From the cell containing the given text, extract its center point as [x, y] coordinate. 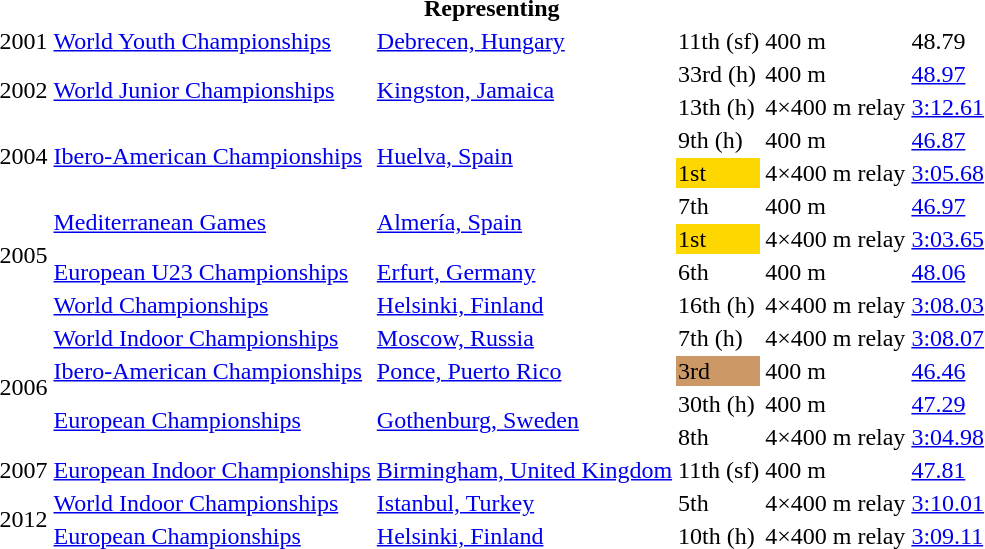
5th [719, 503]
33rd (h) [719, 74]
9th (h) [719, 140]
7th [719, 206]
World Youth Championships [212, 41]
30th (h) [719, 404]
Huelva, Spain [524, 156]
World Championships [212, 305]
Ponce, Puerto Rico [524, 371]
Helsinki, Finland [524, 305]
Moscow, Russia [524, 338]
Mediterranean Games [212, 222]
Gothenburg, Sweden [524, 420]
Kingston, Jamaica [524, 90]
European Indoor Championships [212, 470]
European U23 Championships [212, 272]
6th [719, 272]
Debrecen, Hungary [524, 41]
16th (h) [719, 305]
Erfurt, Germany [524, 272]
8th [719, 437]
7th (h) [719, 338]
3rd [719, 371]
Almería, Spain [524, 222]
World Junior Championships [212, 90]
Birmingham, United Kingdom [524, 470]
13th (h) [719, 107]
Istanbul, Turkey [524, 503]
European Championships [212, 420]
